Provide the [x, y] coordinate of the cell's center where the given text is located.  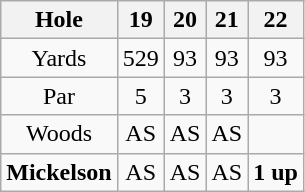
20 [185, 20]
Yards [59, 58]
Woods [59, 134]
22 [276, 20]
Hole [59, 20]
Mickelson [59, 172]
Par [59, 96]
1 up [276, 172]
5 [140, 96]
529 [140, 58]
19 [140, 20]
21 [227, 20]
